Locate the cell with the specified text and output its (x, y) center coordinate. 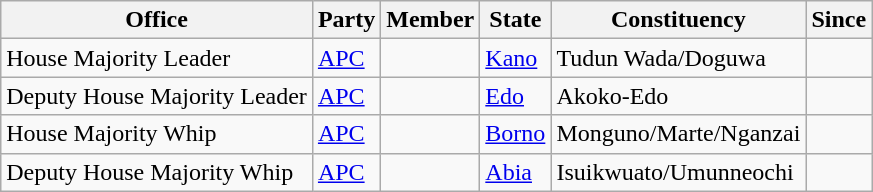
Since (839, 20)
Isuikwuato/Umunneochi (678, 172)
House Majority Whip (157, 134)
Tudun Wada/Doguwa (678, 58)
Edo (516, 96)
Member (430, 20)
Kano (516, 58)
State (516, 20)
Office (157, 20)
House Majority Leader (157, 58)
Constituency (678, 20)
Abia (516, 172)
Borno (516, 134)
Monguno/Marte/Nganzai (678, 134)
Deputy House Majority Whip (157, 172)
Akoko-Edo (678, 96)
Deputy House Majority Leader (157, 96)
Party (346, 20)
